Find where the given text appears and provide that cell's center as [x, y] coordinate. 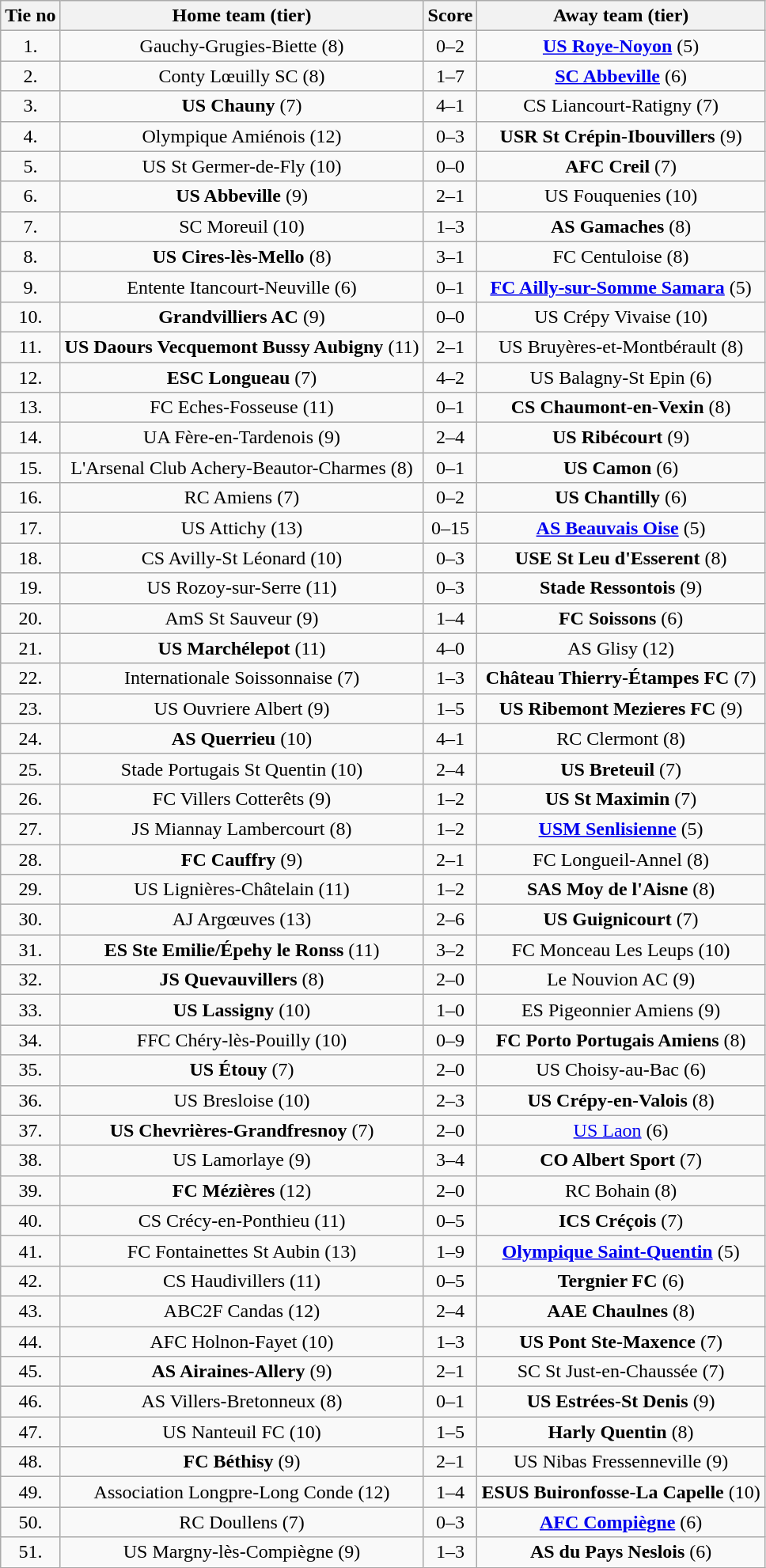
24. [30, 738]
1–7 [450, 76]
5. [30, 166]
32. [30, 980]
21. [30, 648]
ICS Créçois (7) [620, 1221]
45. [30, 1372]
SAS Moy de l'Aisne (8) [620, 890]
8. [30, 256]
0–9 [450, 1040]
3. [30, 106]
13. [30, 408]
Internationale Soissonnaise (7) [242, 678]
US Laon (6) [620, 1130]
US Chevrières-Grandfresnoy (7) [242, 1130]
US Chauny (7) [242, 106]
US Chantilly (6) [620, 498]
L'Arsenal Club Achery-Beautor-Charmes (8) [242, 468]
US Balagny-St Epin (6) [620, 378]
1–9 [450, 1251]
41. [30, 1251]
4–0 [450, 648]
3–4 [450, 1160]
1–0 [450, 1010]
CS Haudivillers (11) [242, 1281]
US Daours Vecquemont Bussy Aubigny (11) [242, 347]
JS Quevauvillers (8) [242, 980]
CS Crécy-en-Ponthieu (11) [242, 1221]
Le Nouvion AC (9) [620, 980]
CO Albert Sport (7) [620, 1160]
0–15 [450, 528]
Olympique Amiénois (12) [242, 136]
US Cires-lès-Mello (8) [242, 256]
17. [30, 528]
AS Glisy (12) [620, 648]
AS Gamaches (8) [620, 226]
US Marchélepot (11) [242, 648]
4. [30, 136]
34. [30, 1040]
44. [30, 1342]
4–2 [450, 378]
2. [30, 76]
US St Maximin (7) [620, 799]
US Crépy Vivaise (10) [620, 317]
ES Pigeonnier Amiens (9) [620, 1010]
US Roye-Noyon (5) [620, 46]
11. [30, 347]
27. [30, 829]
US St Germer-de-Fly (10) [242, 166]
FC Centuloise (8) [620, 256]
FC Longueil-Annel (8) [620, 859]
ESUS Buironfosse-La Capelle (10) [620, 1492]
AJ Argœuves (13) [242, 920]
US Attichy (13) [242, 528]
FC Ailly-sur-Somme Samara (5) [620, 287]
9. [30, 287]
Château Thierry-Étampes FC (7) [620, 678]
AFC Compiègne (6) [620, 1522]
3–1 [450, 256]
23. [30, 708]
US Lamorlaye (9) [242, 1160]
US Bresloise (10) [242, 1100]
AFC Holnon-Fayet (10) [242, 1342]
35. [30, 1070]
USR St Crépin-Ibouvillers (9) [620, 136]
AS Beauvais Oise (5) [620, 528]
FC Villers Cotterêts (9) [242, 799]
US Breteuil (7) [620, 769]
AmS St Sauveur (9) [242, 618]
22. [30, 678]
51. [30, 1552]
SC Moreuil (10) [242, 226]
Grandvilliers AC (9) [242, 317]
US Rozoy-sur-Serre (11) [242, 588]
FC Béthisy (9) [242, 1462]
US Lignières-Châtelain (11) [242, 890]
AFC Creil (7) [620, 166]
US Nibas Fressenneville (9) [620, 1462]
US Guignicourt (7) [620, 920]
28. [30, 859]
6. [30, 196]
Olympique Saint-Quentin (5) [620, 1251]
33. [30, 1010]
FC Eches-Fosseuse (11) [242, 408]
26. [30, 799]
15. [30, 468]
FFC Chéry-lès-Pouilly (10) [242, 1040]
Harly Quentin (8) [620, 1432]
40. [30, 1221]
42. [30, 1281]
RC Doullens (7) [242, 1522]
1. [30, 46]
7. [30, 226]
ES Ste Emilie/Épehy le Ronss (11) [242, 950]
3–2 [450, 950]
16. [30, 498]
AS Airaines-Allery (9) [242, 1372]
Home team (tier) [242, 16]
Gauchy-Grugies-Biette (8) [242, 46]
US Crépy-en-Valois (8) [620, 1100]
US Bruyères-et-Montbérault (8) [620, 347]
SC St Just-en-Chaussée (7) [620, 1372]
43. [30, 1311]
JS Miannay Lambercourt (8) [242, 829]
Entente Itancourt-Neuville (6) [242, 287]
FC Mézières (12) [242, 1190]
18. [30, 558]
2–6 [450, 920]
FC Cauffry (9) [242, 859]
20. [30, 618]
37. [30, 1130]
USE St Leu d'Esserent (8) [620, 558]
49. [30, 1492]
CS Chaumont-en-Vexin (8) [620, 408]
US Choisy-au-Bac (6) [620, 1070]
Stade Ressontois (9) [620, 588]
US Camon (6) [620, 468]
US Nanteuil FC (10) [242, 1432]
Score [450, 16]
FC Monceau Les Leups (10) [620, 950]
12. [30, 378]
48. [30, 1462]
FC Fontainettes St Aubin (13) [242, 1251]
Tie no [30, 16]
US Abbeville (9) [242, 196]
CS Avilly-St Léonard (10) [242, 558]
AAE Chaulnes (8) [620, 1311]
US Pont Ste-Maxence (7) [620, 1342]
38. [30, 1160]
AS du Pays Neslois (6) [620, 1552]
46. [30, 1402]
RC Clermont (8) [620, 738]
SC Abbeville (6) [620, 76]
30. [30, 920]
US Fouquenies (10) [620, 196]
Conty Lœuilly SC (8) [242, 76]
19. [30, 588]
FC Porto Portugais Amiens (8) [620, 1040]
RC Amiens (7) [242, 498]
Tergnier FC (6) [620, 1281]
Association Longpre-Long Conde (12) [242, 1492]
36. [30, 1100]
CS Liancourt-Ratigny (7) [620, 106]
50. [30, 1522]
Stade Portugais St Quentin (10) [242, 769]
FC Soissons (6) [620, 618]
31. [30, 950]
US Ouvriere Albert (9) [242, 708]
29. [30, 890]
US Ribemont Mezieres FC (9) [620, 708]
10. [30, 317]
US Étouy (7) [242, 1070]
US Margny-lès-Compiègne (9) [242, 1552]
47. [30, 1432]
2–3 [450, 1100]
US Ribécourt (9) [620, 438]
ABC2F Candas (12) [242, 1311]
Away team (tier) [620, 16]
14. [30, 438]
25. [30, 769]
AS Villers-Bretonneux (8) [242, 1402]
US Lassigny (10) [242, 1010]
AS Querrieu (10) [242, 738]
39. [30, 1190]
UA Fère-en-Tardenois (9) [242, 438]
US Estrées-St Denis (9) [620, 1402]
USM Senlisienne (5) [620, 829]
ESC Longueau (7) [242, 378]
RC Bohain (8) [620, 1190]
